Capture the cell that displays the provided text and extract its (X, Y) central coordinate. 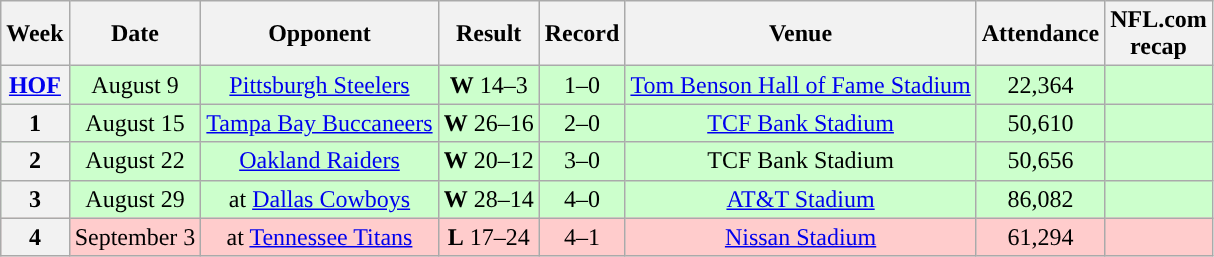
3–0 (582, 161)
W 20–12 (488, 161)
1–0 (582, 85)
Venue (800, 34)
2 (35, 161)
W 28–14 (488, 199)
at Tennessee Titans (320, 237)
AT&T Stadium (800, 199)
W 14–3 (488, 85)
2–0 (582, 123)
August 29 (135, 199)
86,082 (1040, 199)
3 (35, 199)
Tampa Bay Buccaneers (320, 123)
Record (582, 34)
22,364 (1040, 85)
Tom Benson Hall of Fame Stadium (800, 85)
50,656 (1040, 161)
4–1 (582, 237)
1 (35, 123)
Nissan Stadium (800, 237)
Week (35, 34)
61,294 (1040, 237)
NFL.comrecap (1159, 34)
W 26–16 (488, 123)
50,610 (1040, 123)
August 9 (135, 85)
Date (135, 34)
September 3 (135, 237)
4–0 (582, 199)
Pittsburgh Steelers (320, 85)
L 17–24 (488, 237)
Oakland Raiders (320, 161)
Result (488, 34)
August 15 (135, 123)
Attendance (1040, 34)
August 22 (135, 161)
HOF (35, 85)
4 (35, 237)
at Dallas Cowboys (320, 199)
Opponent (320, 34)
